Return [x, y] of the center of cell containing provided text 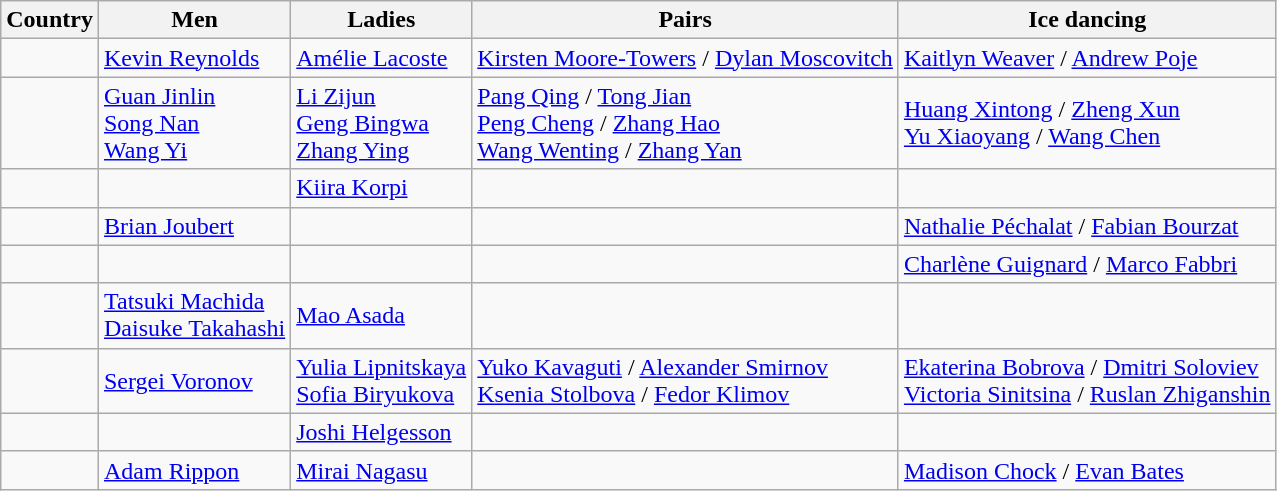
Country [50, 20]
Charlène Guignard / Marco Fabbri [1087, 264]
Amélie Lacoste [382, 58]
Kaitlyn Weaver / Andrew Poje [1087, 58]
Kirsten Moore-Towers / Dylan Moscovitch [686, 58]
Kiira Korpi [382, 188]
Guan Jinlin Song Nan Wang Yi [194, 123]
Huang Xintong / Zheng Xun Yu Xiaoyang / Wang Chen [1087, 123]
Yulia Lipnitskaya Sofia Biryukova [382, 380]
Men [194, 20]
Pairs [686, 20]
Li Zijun Geng Bingwa Zhang Ying [382, 123]
Tatsuki Machida Daisuke Takahashi [194, 316]
Brian Joubert [194, 226]
Adam Rippon [194, 470]
Ekaterina Bobrova / Dmitri Soloviev Victoria Sinitsina / Ruslan Zhiganshin [1087, 380]
Ladies [382, 20]
Mirai Nagasu [382, 470]
Madison Chock / Evan Bates [1087, 470]
Yuko Kavaguti / Alexander Smirnov Ksenia Stolbova / Fedor Klimov [686, 380]
Mao Asada [382, 316]
Ice dancing [1087, 20]
Joshi Helgesson [382, 432]
Kevin Reynolds [194, 58]
Sergei Voronov [194, 380]
Pang Qing / Tong Jian Peng Cheng / Zhang Hao Wang Wenting / Zhang Yan [686, 123]
Nathalie Péchalat / Fabian Bourzat [1087, 226]
